Determine the (X, Y) coordinate at the center of the cell enclosing the given text.  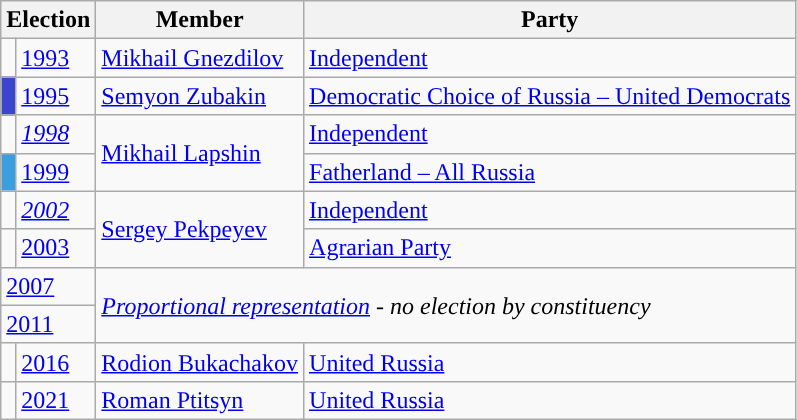
1998 (56, 134)
Party (550, 20)
Mikhail Lapshin (200, 153)
2002 (56, 210)
1993 (56, 58)
Proportional representation - no election by constituency (446, 305)
Rodion Bukachakov (200, 362)
Mikhail Gnezdilov (200, 58)
Roman Ptitsyn (200, 400)
Fatherland – All Russia (550, 172)
Member (200, 20)
Semyon Zubakin (200, 96)
2016 (56, 362)
Election (48, 20)
2011 (48, 324)
Agrarian Party (550, 248)
1995 (56, 96)
1999 (56, 172)
2007 (48, 286)
2021 (56, 400)
2003 (56, 248)
Democratic Choice of Russia – United Democrats (550, 96)
Sergey Pekpeyev (200, 229)
